Locate the cell with the specified text and output its (x, y) center coordinate. 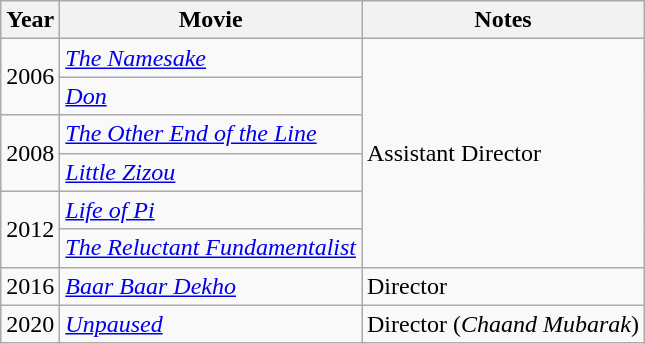
The Other End of the Line (211, 134)
Director (Chaand Mubarak) (504, 324)
Don (211, 96)
Life of Pi (211, 210)
Baar Baar Dekho (211, 286)
2006 (30, 77)
Year (30, 20)
The Reluctant Fundamentalist (211, 248)
Assistant Director (504, 153)
2016 (30, 286)
Notes (504, 20)
Director (504, 286)
2012 (30, 229)
2008 (30, 153)
2020 (30, 324)
Little Zizou (211, 172)
Unpaused (211, 324)
The Namesake (211, 58)
Movie (211, 20)
